Output the [x, y] coordinate of the center of the cell containing the given text.  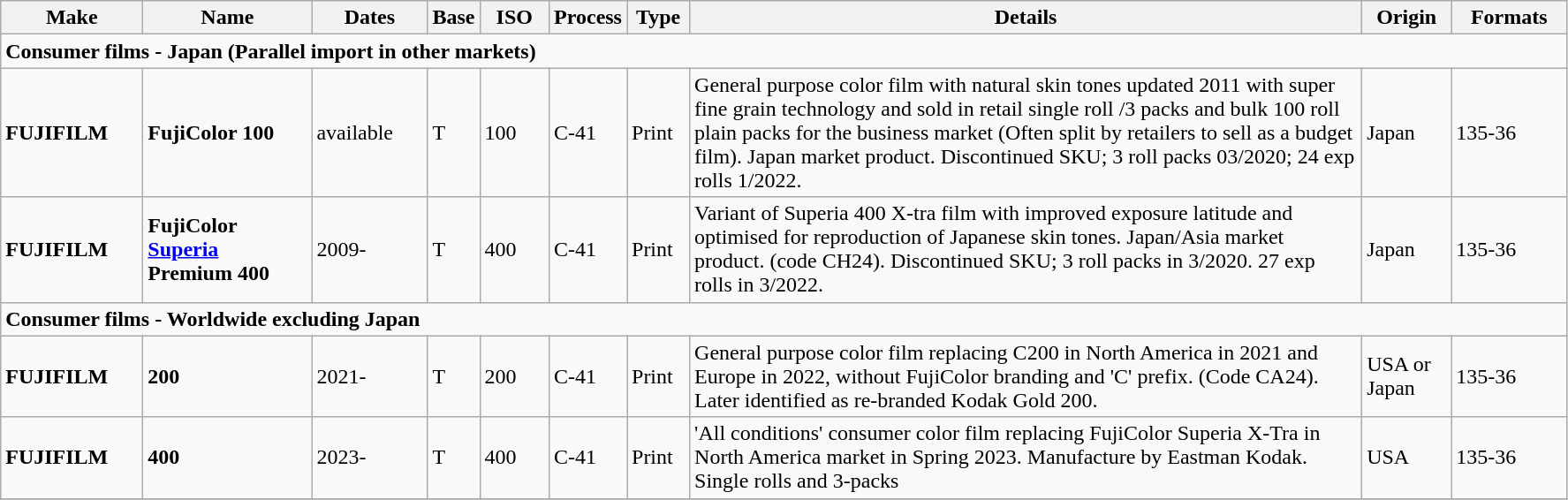
FujiColor 100 [228, 133]
2009- [369, 249]
Details [1026, 18]
Dates [369, 18]
Name [228, 18]
USA or Japan [1406, 376]
Consumer films - Worldwide excluding Japan [784, 319]
Consumer films - Japan (Parallel import in other markets) [784, 51]
2021- [369, 376]
Make [72, 18]
Base [454, 18]
100 [514, 133]
Formats [1509, 18]
Process [588, 18]
Origin [1406, 18]
available [369, 133]
USA [1406, 458]
ISO [514, 18]
2023- [369, 458]
FujiColor Superia Premium 400 [228, 249]
Type [659, 18]
